From the cell containing the given text, extract its center point as (X, Y) coordinate. 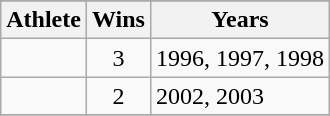
Years (240, 20)
2002, 2003 (240, 96)
2 (118, 96)
Wins (118, 20)
Athlete (44, 20)
1996, 1997, 1998 (240, 58)
3 (118, 58)
